From the cell containing the given text, extract its center point as (x, y) coordinate. 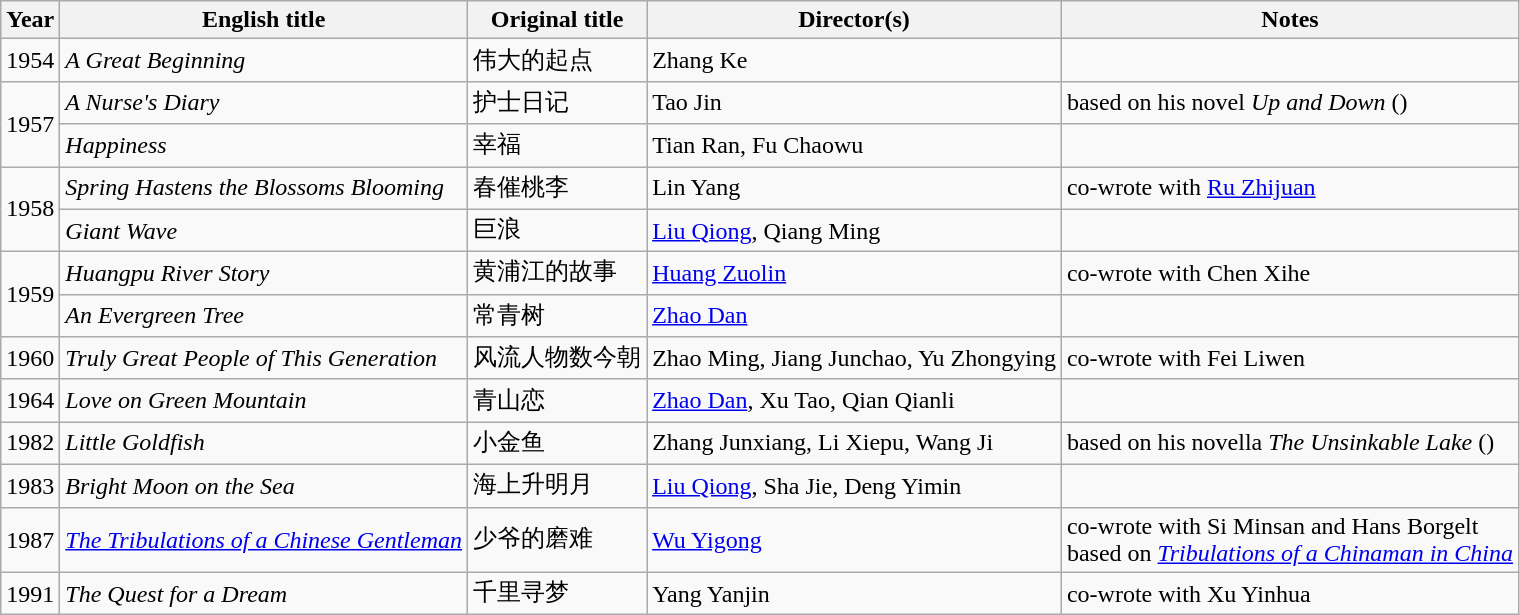
1983 (30, 486)
Liu Qiong, Sha Jie, Deng Yimin (854, 486)
Little Goldfish (264, 444)
The Tribulations of a Chinese Gentleman (264, 540)
A Great Beginning (264, 60)
Zhao Ming, Jiang Junchao, Yu Zhongying (854, 358)
Spring Hastens the Blossoms Blooming (264, 188)
Zhang Junxiang, Li Xiepu, Wang Ji (854, 444)
co-wrote with Si Minsan and Hans Borgeltbased on Tribulations of a Chinaman in China (1290, 540)
1964 (30, 400)
Wu Yigong (854, 540)
千里寻梦 (558, 594)
常青树 (558, 316)
1982 (30, 444)
Happiness (264, 146)
幸福 (558, 146)
1954 (30, 60)
护士日记 (558, 102)
小金鱼 (558, 444)
Truly Great People of This Generation (264, 358)
Zhang Ke (854, 60)
海上升明月 (558, 486)
伟大的起点 (558, 60)
Huang Zuolin (854, 274)
Lin Yang (854, 188)
1987 (30, 540)
Liu Qiong, Qiang Ming (854, 230)
Giant Wave (264, 230)
Year (30, 20)
Bright Moon on the Sea (264, 486)
Director(s) (854, 20)
The Quest for a Dream (264, 594)
少爷的磨难 (558, 540)
1959 (30, 294)
1991 (30, 594)
Zhao Dan (854, 316)
co-wrote with Fei Liwen (1290, 358)
Original title (558, 20)
based on his novel Up and Down () (1290, 102)
co-wrote with Ru Zhijuan (1290, 188)
巨浪 (558, 230)
1958 (30, 208)
An Evergreen Tree (264, 316)
Tian Ran, Fu Chaowu (854, 146)
风流人物数今朝 (558, 358)
English title (264, 20)
青山恋 (558, 400)
1957 (30, 124)
Tao Jin (854, 102)
based on his novella The Unsinkable Lake () (1290, 444)
春催桃李 (558, 188)
Zhao Dan, Xu Tao, Qian Qianli (854, 400)
Notes (1290, 20)
1960 (30, 358)
co-wrote with Chen Xihe (1290, 274)
黄浦江的故事 (558, 274)
co-wrote with Xu Yinhua (1290, 594)
Yang Yanjin (854, 594)
A Nurse's Diary (264, 102)
Love on Green Mountain (264, 400)
Huangpu River Story (264, 274)
